Extract the [x, y] coordinate from the center of the cell holding the provided text.  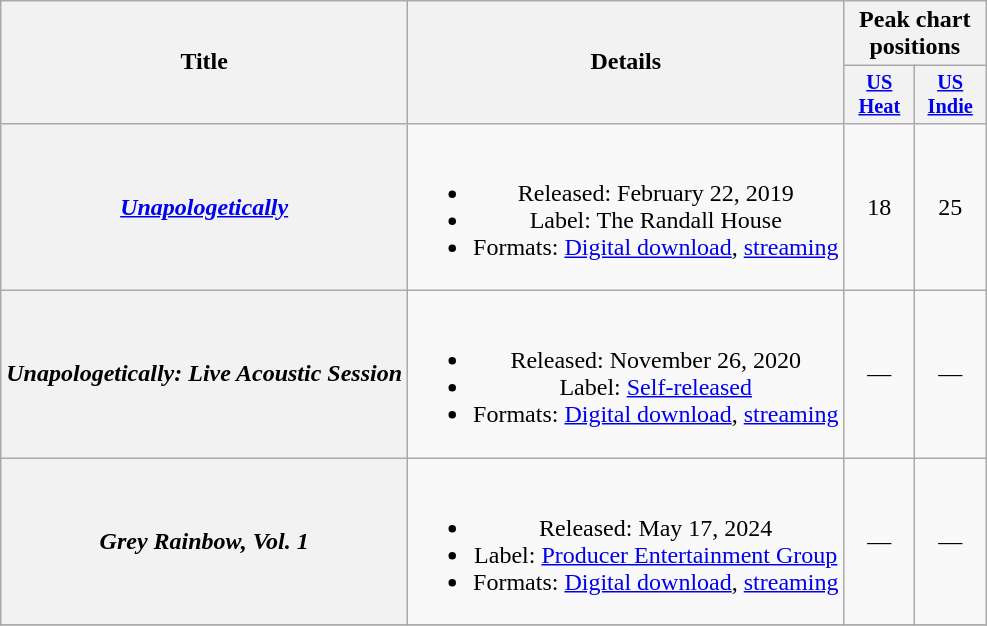
Details [626, 62]
Peak chart positions [915, 34]
Released: November 26, 2020Label: Self-releasedFormats: Digital download, streaming [626, 374]
Unapologetically [204, 206]
Title [204, 62]
Unapologetically: Live Acoustic Session [204, 374]
Released: May 17, 2024Label: Producer Entertainment GroupFormats: Digital download, streaming [626, 542]
25 [950, 206]
Released: February 22, 2019Label: The Randall HouseFormats: Digital download, streaming [626, 206]
US Heat [880, 95]
Grey Rainbow, Vol. 1 [204, 542]
US Indie [950, 95]
18 [880, 206]
